Return the [x, y] coordinate for the center point of the cell that contains the specified text.  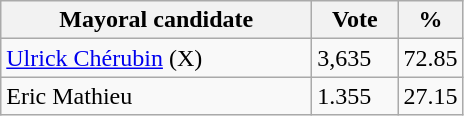
Eric Mathieu [156, 96]
72.85 [430, 58]
Mayoral candidate [156, 20]
% [430, 20]
27.15 [430, 96]
Vote [355, 20]
Ulrick Chérubin (X) [156, 58]
3,635 [355, 58]
1.355 [355, 96]
